For the text-containing cell, return its midpoint in [X, Y] coordinate format. 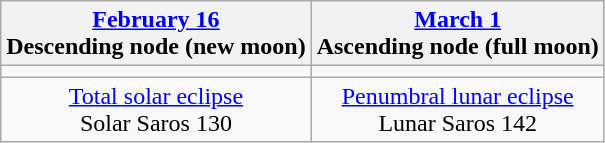
Penumbral lunar eclipseLunar Saros 142 [458, 110]
Total solar eclipseSolar Saros 130 [156, 110]
February 16Descending node (new moon) [156, 34]
March 1Ascending node (full moon) [458, 34]
